From the cell containing the given text, extract its center point as [x, y] coordinate. 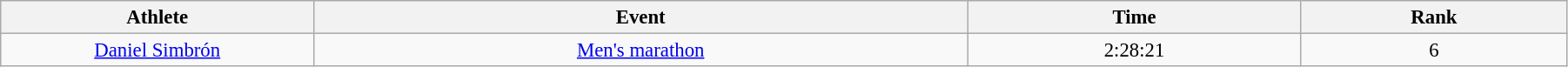
Event [640, 17]
Men's marathon [640, 50]
6 [1434, 50]
Athlete [157, 17]
Rank [1434, 17]
2:28:21 [1135, 50]
Daniel Simbrón [157, 50]
Time [1135, 17]
